Determine the [x, y] coordinate at the center of the cell enclosing the given text.  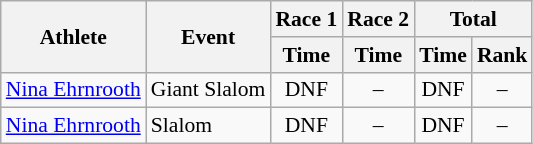
Giant Slalom [208, 90]
Race 1 [306, 19]
Total [473, 19]
Race 2 [378, 19]
Event [208, 36]
Slalom [208, 126]
Athlete [74, 36]
Rank [502, 55]
